Identify which cell holds the provided text, then report its [X, Y] central coordinate. 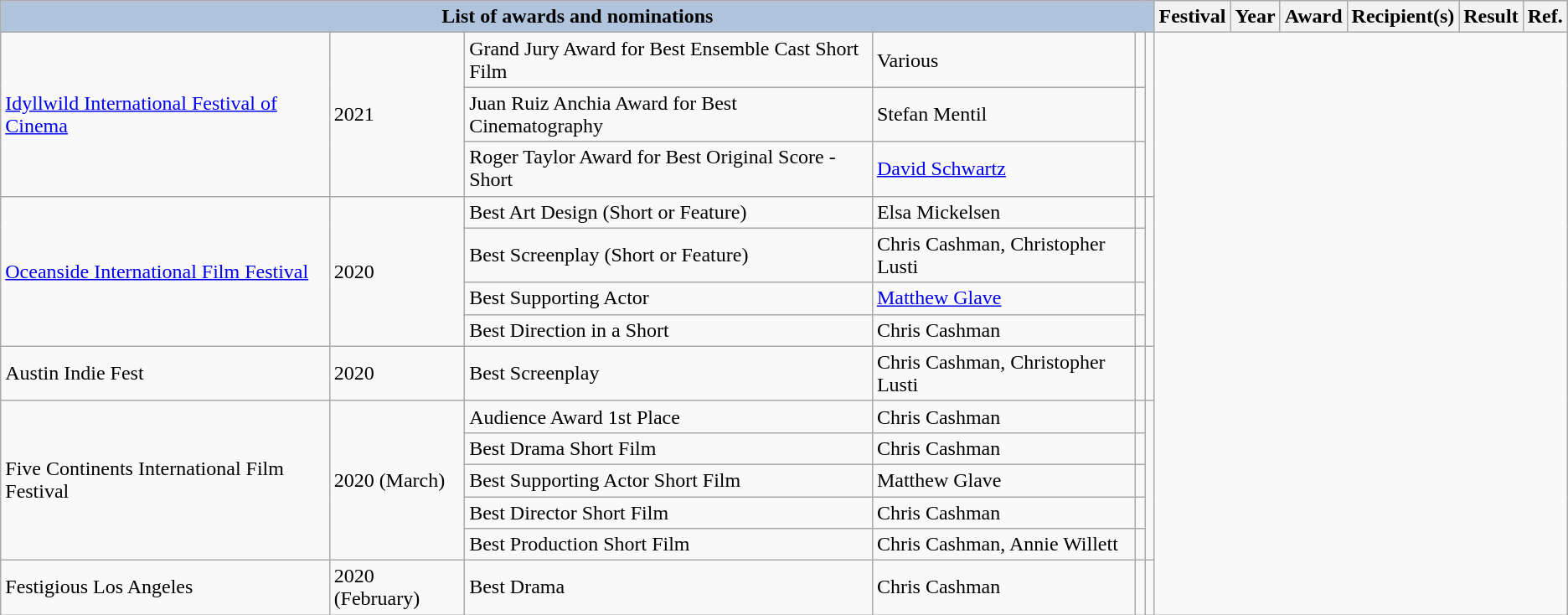
Juan Ruiz Anchia Award for Best Cinematography [668, 114]
Elsa Mickelsen [1003, 212]
Roger Taylor Award for Best Original Score - Short [668, 169]
Festival [1193, 17]
Chris Cashman, Annie Willett [1003, 545]
Year [1255, 17]
Best Drama [668, 588]
Best Screenplay [668, 374]
2021 [397, 114]
Best Supporting Actor [668, 298]
Best Art Design (Short or Feature) [668, 212]
Best Drama Short Film [668, 448]
Festigious Los Angeles [165, 588]
Award [1313, 17]
Various [1003, 60]
Five Continents International Film Festival [165, 480]
List of awards and nominations [578, 17]
Best Director Short Film [668, 512]
2020 (March) [397, 480]
Oceanside International Film Festival [165, 271]
Best Screenplay (Short or Feature) [668, 255]
Recipient(s) [1403, 17]
Result [1491, 17]
Grand Jury Award for Best Ensemble Cast Short Film [668, 60]
2020 (February) [397, 588]
Idyllwild International Festival of Cinema [165, 114]
Audience Award 1st Place [668, 416]
Ref. [1545, 17]
Austin Indie Fest [165, 374]
Best Production Short Film [668, 545]
Best Supporting Actor Short Film [668, 480]
David Schwartz [1003, 169]
Best Direction in a Short [668, 330]
Stefan Mentil [1003, 114]
